Detect which cell encompasses the target text, then output its (x, y) center coordinate. 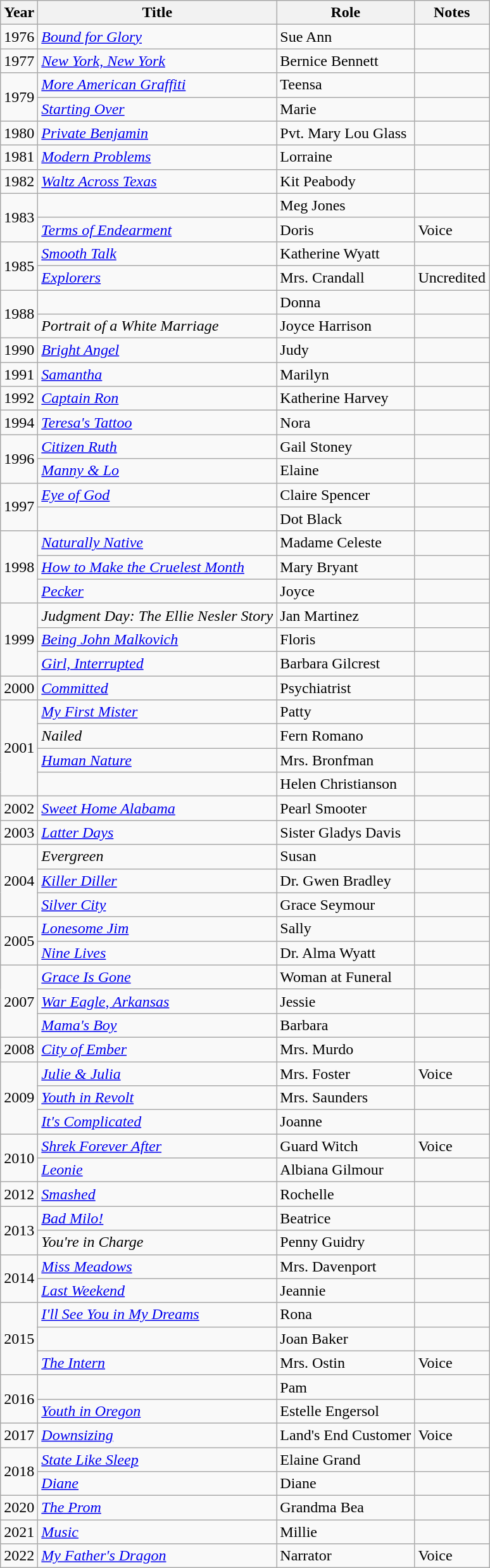
2020 (19, 1508)
Pam (346, 1387)
Judgment Day: The Ellie Nesler Story (157, 615)
2009 (19, 1098)
Smashed (157, 1194)
Estelle Engersol (346, 1411)
Susan (346, 857)
My Father's Dragon (157, 1556)
2013 (19, 1230)
Julie & Julia (157, 1074)
Judy (346, 350)
War Eagle, Arkansas (157, 1001)
1991 (19, 374)
2007 (19, 1001)
Waltz Across Texas (157, 181)
Dr. Gwen Bradley (346, 881)
Terms of Endearment (157, 229)
The Intern (157, 1363)
Mama's Boy (157, 1025)
Mrs. Crandall (346, 277)
New York, New York (157, 61)
Notes (452, 13)
Madame Celeste (346, 543)
Rochelle (346, 1194)
Teresa's Tattoo (157, 423)
Guard Witch (346, 1146)
You're in Charge (157, 1242)
Human Nature (157, 760)
Dr. Alma Wyatt (346, 953)
Sweet Home Alabama (157, 808)
Grace Is Gone (157, 977)
Mrs. Davenport (346, 1266)
Samantha (157, 374)
Elaine Grand (346, 1459)
Pvt. Mary Lou Glass (346, 133)
Year (19, 13)
Nine Lives (157, 953)
Mrs. Foster (346, 1074)
Albiana Gilmour (346, 1170)
Mrs. Ostin (346, 1363)
Downsizing (157, 1435)
Mrs. Bronfman (346, 760)
Joan Baker (346, 1339)
Lonesome Jim (157, 929)
1980 (19, 133)
2010 (19, 1158)
Evergreen (157, 857)
Meg Jones (346, 205)
Last Weekend (157, 1291)
It's Complicated (157, 1122)
2000 (19, 687)
Modern Problems (157, 157)
Shrek Forever After (157, 1146)
Bright Angel (157, 350)
Gail Stoney (346, 447)
City of Ember (157, 1049)
Uncredited (452, 277)
2015 (19, 1339)
2002 (19, 808)
Role (346, 13)
2021 (19, 1532)
Bernice Bennett (346, 61)
1985 (19, 265)
1992 (19, 398)
Portrait of a White Marriage (157, 326)
Psychiatrist (346, 687)
2016 (19, 1399)
Joyce Harrison (346, 326)
2018 (19, 1471)
1983 (19, 217)
Nora (346, 423)
Citizen Ruth (157, 447)
Marilyn (346, 374)
Being John Malkovich (157, 639)
Latter Days (157, 832)
2008 (19, 1049)
Joyce (346, 591)
Woman at Funeral (346, 977)
My First Mister (157, 712)
Silver City (157, 905)
1981 (19, 157)
Naturally Native (157, 543)
Doris (346, 229)
2003 (19, 832)
2022 (19, 1556)
2001 (19, 748)
Pecker (157, 591)
Manny & Lo (157, 471)
More American Graffiti (157, 85)
State Like Sleep (157, 1459)
1976 (19, 37)
Bound for Glory (157, 37)
2005 (19, 941)
1982 (19, 181)
Pearl Smooter (346, 808)
Youth in Oregon (157, 1411)
Music (157, 1532)
Floris (346, 639)
Miss Meadows (157, 1266)
2017 (19, 1435)
Barbara (346, 1025)
Elaine (346, 471)
Teensa (346, 85)
Helen Christianson (346, 784)
Killer Diller (157, 881)
1996 (19, 459)
Title (157, 13)
1990 (19, 350)
Jessie (346, 1001)
Kit Peabody (346, 181)
I'll See You in My Dreams (157, 1315)
2014 (19, 1278)
Patty (346, 712)
Sue Ann (346, 37)
Nailed (157, 736)
Bad Milo! (157, 1218)
Katherine Harvey (346, 398)
Millie (346, 1532)
Marie (346, 109)
Fern Romano (346, 736)
Youth in Revolt (157, 1098)
1994 (19, 423)
Mrs. Murdo (346, 1049)
Jeannie (346, 1291)
Grace Seymour (346, 905)
2012 (19, 1194)
Smooth Talk (157, 253)
Rona (346, 1315)
Mrs. Saunders (346, 1098)
Lorraine (346, 157)
1988 (19, 314)
Narrator (346, 1556)
Private Benjamin (157, 133)
Grandma Bea (346, 1508)
Eye of God (157, 495)
Land's End Customer (346, 1435)
2004 (19, 881)
Joanne (346, 1122)
1998 (19, 567)
Girl, Interrupted (157, 663)
Claire Spencer (346, 495)
Dot Black (346, 519)
1977 (19, 61)
1999 (19, 639)
Starting Over (157, 109)
Sally (346, 929)
Penny Guidry (346, 1242)
Sister Gladys Davis (346, 832)
The Prom (157, 1508)
Donna (346, 302)
1979 (19, 97)
How to Make the Cruelest Month (157, 567)
Committed (157, 687)
Captain Ron (157, 398)
Explorers (157, 277)
Jan Martinez (346, 615)
Mary Bryant (346, 567)
Katherine Wyatt (346, 253)
Beatrice (346, 1218)
Barbara Gilcrest (346, 663)
Leonie (157, 1170)
1997 (19, 507)
